Detect which cell encompasses the target text, then output its (X, Y) center coordinate. 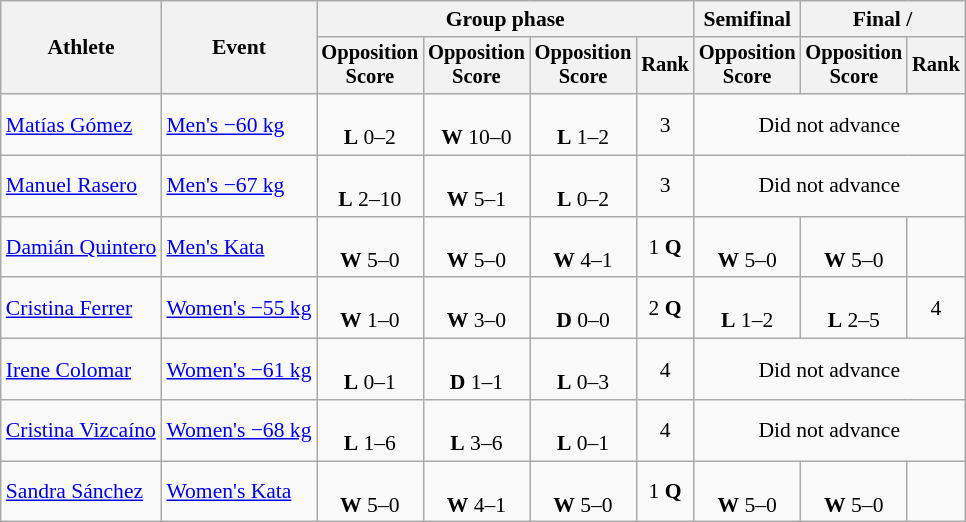
Event (238, 48)
2 Q (665, 308)
Manuel Rasero (82, 186)
W 10–0 (476, 124)
Final / (882, 19)
Women's −68 kg (238, 430)
D 1–1 (476, 370)
Semifinal (748, 19)
Cristina Vizcaíno (82, 430)
Matías Gómez (82, 124)
L 2–5 (854, 308)
Women's −61 kg (238, 370)
Men's −67 kg (238, 186)
D 0–0 (584, 308)
L 1–6 (370, 430)
W 3–0 (476, 308)
L 3–6 (476, 430)
L 2–10 (370, 186)
Damián Quintero (82, 248)
Sandra Sánchez (82, 492)
L 0–3 (584, 370)
W 1–0 (370, 308)
Women's Kata (238, 492)
Irene Colomar (82, 370)
Group phase (504, 19)
Men's Kata (238, 248)
Men's −60 kg (238, 124)
Cristina Ferrer (82, 308)
Athlete (82, 48)
W 5–1 (476, 186)
Women's −55 kg (238, 308)
